Pinpoint the cell where the given text exists, returning its (x, y) midpoint coordinate. 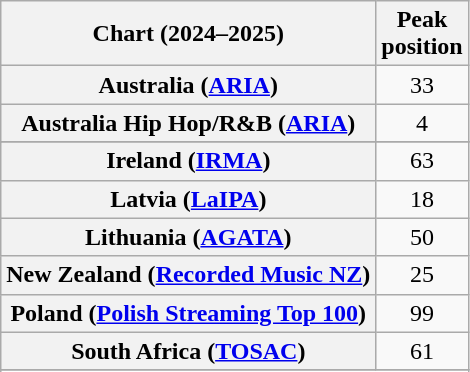
99 (422, 313)
4 (422, 123)
Poland (Polish Streaming Top 100) (188, 313)
18 (422, 199)
Peakposition (422, 34)
New Zealand (Recorded Music NZ) (188, 275)
25 (422, 275)
61 (422, 351)
63 (422, 161)
South Africa (TOSAC) (188, 351)
Australia (ARIA) (188, 85)
Latvia (LaIPA) (188, 199)
Australia Hip Hop/R&B (ARIA) (188, 123)
50 (422, 237)
Ireland (IRMA) (188, 161)
Chart (2024–2025) (188, 34)
33 (422, 85)
Lithuania (AGATA) (188, 237)
